Return the (x, y) coordinate for the center point of the cell that contains the specified text.  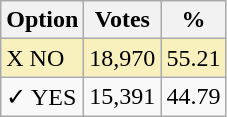
44.79 (194, 97)
✓ YES (42, 97)
55.21 (194, 58)
Votes (122, 20)
15,391 (122, 97)
18,970 (122, 58)
X NO (42, 58)
Option (42, 20)
% (194, 20)
